Pinpoint the cell where the given text exists, returning its [X, Y] midpoint coordinate. 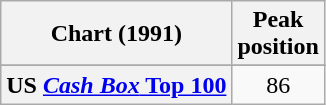
86 [278, 85]
US Cash Box Top 100 [116, 85]
Peakposition [278, 34]
Chart (1991) [116, 34]
